Identify which cell holds the provided text, then report its (x, y) central coordinate. 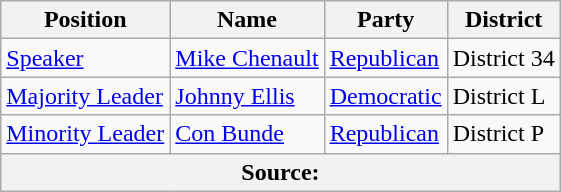
Con Bunde (247, 134)
District (504, 20)
Mike Chenault (247, 58)
District L (504, 96)
Name (247, 20)
Position (86, 20)
Majority Leader (86, 96)
Party (386, 20)
Johnny Ellis (247, 96)
Speaker (86, 58)
Minority Leader (86, 134)
Source: (280, 172)
Democratic (386, 96)
District P (504, 134)
District 34 (504, 58)
